Identify which cell holds the provided text, then report its (x, y) central coordinate. 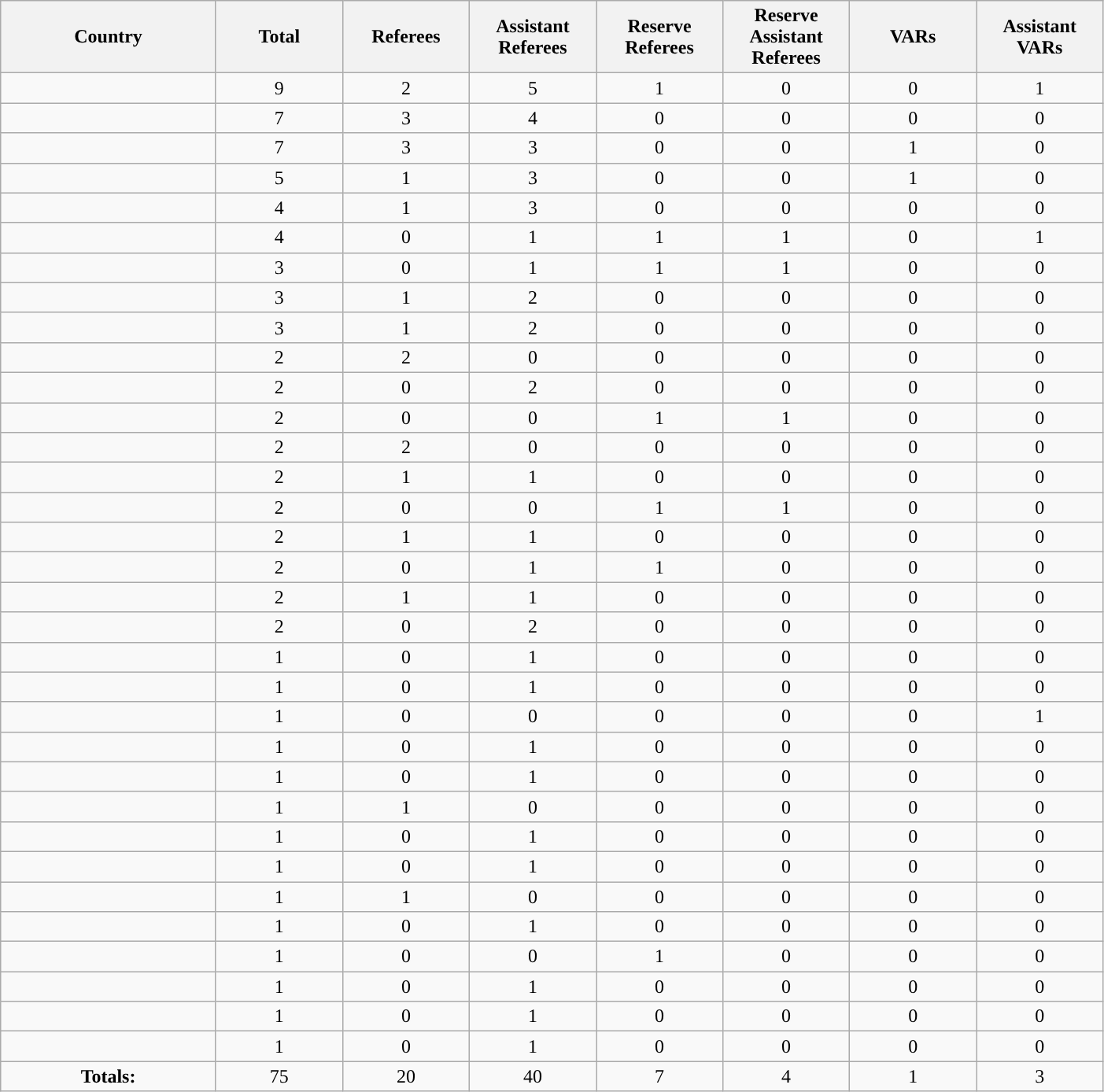
Reserve Assistant Referees (787, 37)
Assistant VARs (1040, 37)
Reserve Referees (659, 37)
20 (406, 1076)
75 (279, 1076)
Totals: (109, 1076)
AssistantReferees (532, 37)
9 (279, 88)
40 (532, 1076)
Country (109, 37)
VARs (913, 37)
Total (279, 37)
Referees (406, 37)
